Scan for the cell matching the given text and deliver its [X, Y] coordinate at center. 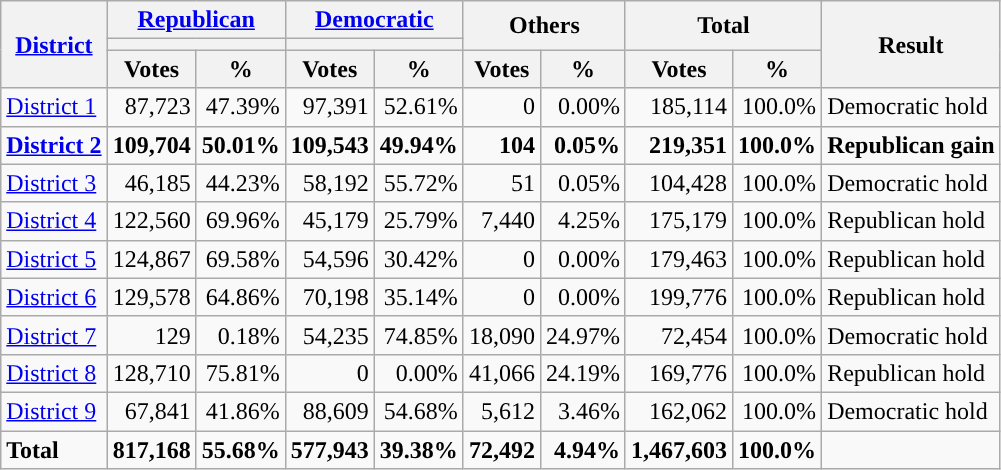
128,710 [152, 373]
87,723 [152, 107]
Democratic [374, 20]
58,192 [330, 183]
72,454 [678, 335]
70,198 [330, 297]
7,440 [502, 221]
577,943 [330, 449]
54,596 [330, 259]
5,612 [502, 411]
39.38% [418, 449]
35.14% [418, 297]
88,609 [330, 411]
104 [502, 145]
4.94% [582, 449]
219,351 [678, 145]
55.72% [418, 183]
185,114 [678, 107]
50.01% [240, 145]
129,578 [152, 297]
District 9 [54, 411]
54,235 [330, 335]
24.97% [582, 335]
18,090 [502, 335]
162,062 [678, 411]
47.39% [240, 107]
1,467,603 [678, 449]
Result [911, 44]
44.23% [240, 183]
24.19% [582, 373]
169,776 [678, 373]
109,704 [152, 145]
175,179 [678, 221]
122,560 [152, 221]
District 6 [54, 297]
179,463 [678, 259]
75.81% [240, 373]
3.46% [582, 411]
45,179 [330, 221]
4.25% [582, 221]
41,066 [502, 373]
District 7 [54, 335]
817,168 [152, 449]
67,841 [152, 411]
0.18% [240, 335]
109,543 [330, 145]
54.68% [418, 411]
46,185 [152, 183]
Republican [196, 20]
104,428 [678, 183]
97,391 [330, 107]
District 1 [54, 107]
124,867 [152, 259]
District 4 [54, 221]
51 [502, 183]
129 [152, 335]
52.61% [418, 107]
30.42% [418, 259]
72,492 [502, 449]
199,776 [678, 297]
41.86% [240, 411]
District 2 [54, 145]
49.94% [418, 145]
District 5 [54, 259]
Others [544, 26]
55.68% [240, 449]
25.79% [418, 221]
74.85% [418, 335]
District [54, 44]
64.86% [240, 297]
69.96% [240, 221]
69.58% [240, 259]
District 3 [54, 183]
District 8 [54, 373]
Republican gain [911, 145]
